Locate the cell with the specified text and output its (x, y) center coordinate. 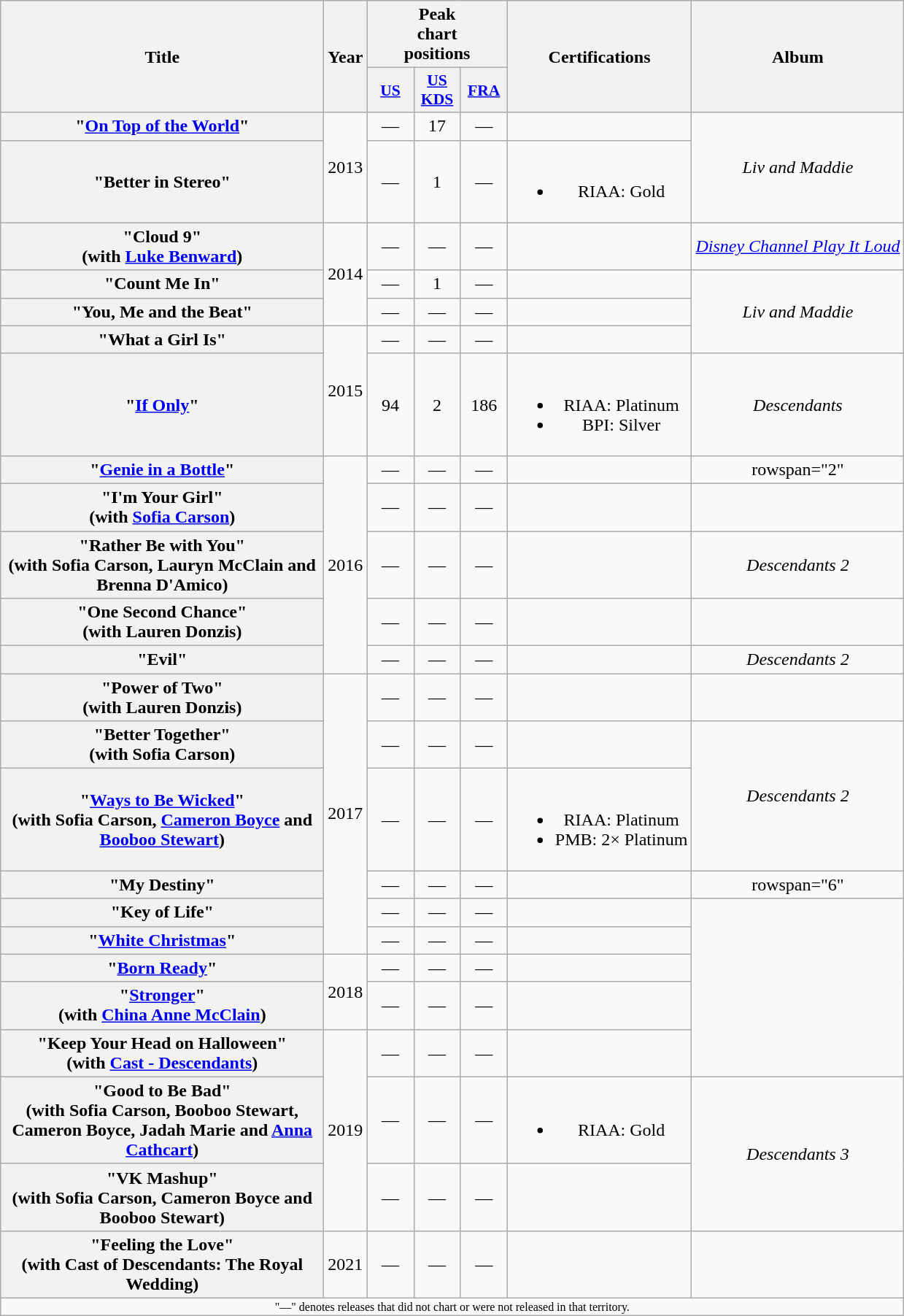
rowspan="2" (798, 469)
"Rather Be with You"(with Sofia Carson, Lauryn McClain and Brenna D'Amico) (162, 565)
94 (390, 404)
Album (798, 57)
"VK Mashup"(with Sofia Carson, Cameron Boyce and Booboo Stewart) (162, 1197)
"Stronger"(with China Anne McClain) (162, 1006)
"You, Me and the Beat" (162, 312)
"—" denotes releases that did not chart or were not released in that territory. (452, 1307)
Title (162, 57)
"Keep Your Head on Halloween"(with Cast - Descendants) (162, 1053)
"My Destiny" (162, 885)
2019 (346, 1130)
17 (437, 126)
"Genie in a Bottle" (162, 469)
"One Second Chance"(with Lauren Donzis) (162, 622)
USKDS (437, 91)
2021 (346, 1264)
"Count Me In" (162, 284)
rowspan="6" (798, 885)
Year (346, 57)
FRA (484, 91)
"If Only" (162, 404)
186 (484, 404)
Certifications (600, 57)
"What a Girl Is" (162, 339)
"White Christmas" (162, 940)
"Cloud 9"(with Luke Benward) (162, 247)
Peakchartpositions (437, 34)
US (390, 91)
2017 (346, 814)
RIAA: PlatinumPMB: 2× Platinum (600, 820)
2018 (346, 991)
"Better in Stereo" (162, 181)
2 (437, 404)
2014 (346, 274)
"Good to Be Bad"(with Sofia Carson, Booboo Stewart, Cameron Boyce, Jadah Marie and Anna Cathcart) (162, 1120)
Disney Channel Play It Loud (798, 247)
RIAA: PlatinumBPI: Silver (600, 404)
2015 (346, 390)
"Better Together"(with Sofia Carson) (162, 744)
"Key of Life" (162, 912)
"Feeling the Love"(with Cast of Descendants: The Royal Wedding) (162, 1264)
Descendants (798, 404)
"On Top of the World" (162, 126)
"Power of Two"(with Lauren Donzis) (162, 698)
2013 (346, 168)
"Evil" (162, 660)
Descendants 3 (798, 1153)
"Born Ready" (162, 968)
2016 (346, 564)
"Ways to Be Wicked"(with Sofia Carson, Cameron Boyce and Booboo Stewart) (162, 820)
"I'm Your Girl"(with Sofia Carson) (162, 507)
